Scan for the cell matching the given text and deliver its (x, y) coordinate at center. 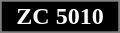
ZC 5010 (60, 17)
